Extract the [x, y] coordinate from the center of the cell holding the provided text.  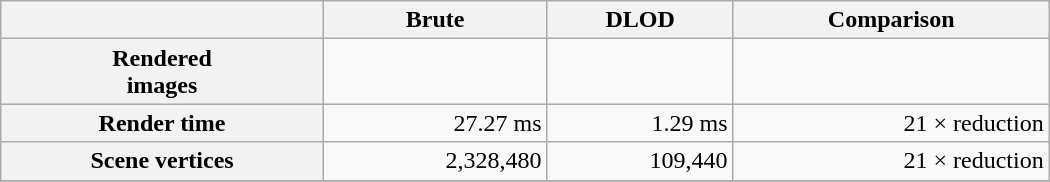
27.27 ms [435, 123]
Scene vertices [162, 161]
Rendered images [162, 72]
Comparison [891, 20]
Brute [435, 20]
1.29 ms [640, 123]
DLOD [640, 20]
109,440 [640, 161]
Render time [162, 123]
2,328,480 [435, 161]
